Return [X, Y] of the center of cell containing provided text 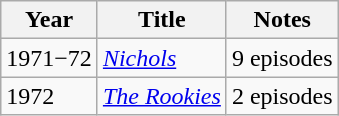
Year [50, 20]
2 episodes [282, 96]
Title [162, 20]
Nichols [162, 58]
9 episodes [282, 58]
1972 [50, 96]
The Rookies [162, 96]
Notes [282, 20]
1971−72 [50, 58]
